Provide the [x, y] coordinate of the cell's center where the given text is located.  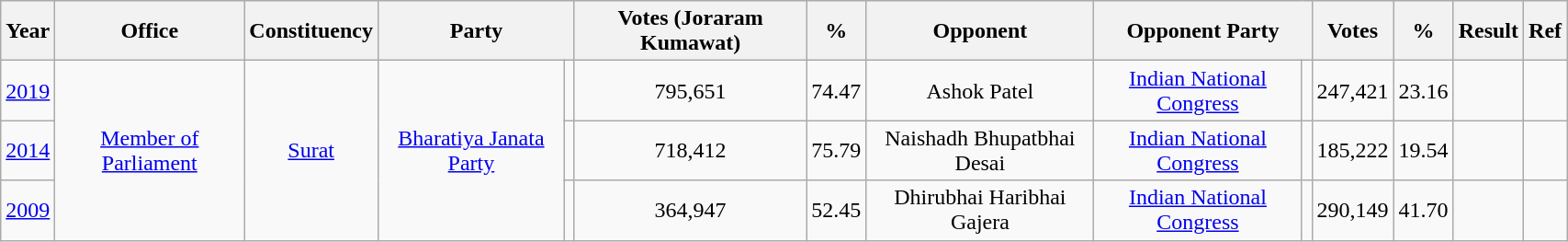
Ref [1545, 31]
Office [150, 31]
364,947 [690, 210]
795,651 [690, 90]
Year [28, 31]
Member of Parliament [150, 151]
Result [1488, 31]
718,412 [690, 151]
290,149 [1352, 210]
Ashok Patel [980, 90]
19.54 [1424, 151]
Bharatiya Janata Party [472, 151]
Votes [1352, 31]
Dhirubhai Haribhai Gajera [980, 210]
Votes (Joraram Kumawat) [690, 31]
247,421 [1352, 90]
23.16 [1424, 90]
2009 [28, 210]
41.70 [1424, 210]
52.45 [836, 210]
75.79 [836, 151]
74.47 [836, 90]
2019 [28, 90]
Constituency [311, 31]
Opponent Party [1203, 31]
2014 [28, 151]
Naishadh Bhupatbhai Desai [980, 151]
Opponent [980, 31]
185,222 [1352, 151]
Surat [311, 151]
Party [477, 31]
